For the text-containing cell, return its midpoint in (X, Y) coordinate format. 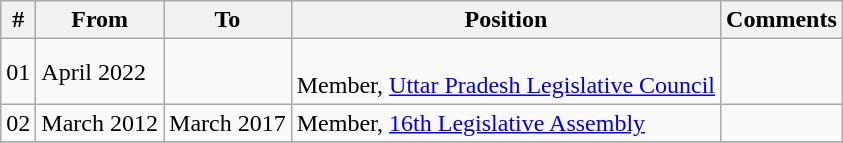
April 2022 (100, 72)
Position (506, 20)
Member, Uttar Pradesh Legislative Council (506, 72)
March 2017 (228, 123)
March 2012 (100, 123)
01 (18, 72)
# (18, 20)
From (100, 20)
02 (18, 123)
To (228, 20)
Member, 16th Legislative Assembly (506, 123)
Comments (782, 20)
